Search for the cell housing the specified text and yield its (x, y) center coordinate. 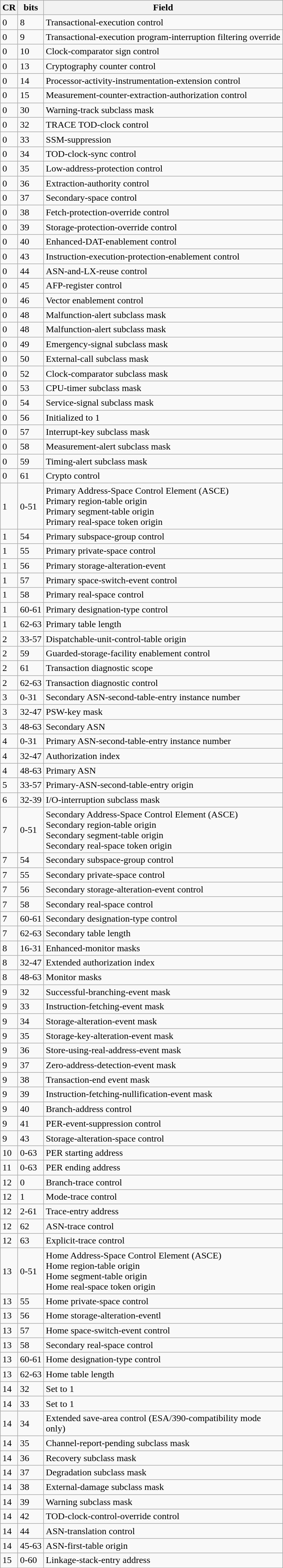
49 (31, 344)
Primary storage-alteration-event (163, 566)
Storage-protection-override control (163, 227)
Dispatchable-unit-control-table origin (163, 639)
53 (31, 388)
PER starting address (163, 1153)
ASN-first-table origin (163, 1546)
Primary private-space control (163, 551)
16-31 (31, 948)
Instruction-fetching-event mask (163, 1007)
Primary designation-type control (163, 609)
CR (9, 8)
Extended save-area control (ESA/390-compatibility modeonly) (163, 1423)
Secondary Address-Space Control Element (ASCE)Secondary region-table originSecondary segment-table originSecondary real-space token origin (163, 830)
Vector enablement control (163, 300)
Linkage-stack-entry address (163, 1560)
Low-address-protection control (163, 168)
CPU-timer subclass mask (163, 388)
Degradation subclass mask (163, 1473)
Storage-alteration-space control (163, 1138)
Home Address-Space Control Element (ASCE)Home region-table originHome segment-table originHome real-space token origin (163, 1271)
52 (31, 373)
Branch-address control (163, 1109)
46 (31, 300)
Emergency-signal subclass mask (163, 344)
Extended authorization index (163, 963)
Primary Address-Space Control Element (ASCE)Primary region-table originPrimary segment-table originPrimary real-space token origin (163, 506)
Transaction-end event mask (163, 1080)
Store-using-real-address-event mask (163, 1050)
30 (31, 110)
Primary real-space control (163, 595)
Interrupt-key subclass mask (163, 432)
PER ending address (163, 1167)
TOD-clock-control-override control (163, 1516)
0-60 (31, 1560)
Field (163, 8)
SSM-suppression (163, 139)
41 (31, 1124)
5 (9, 785)
Home private-space control (163, 1301)
Secondary ASN (163, 727)
Timing-alert subclass mask (163, 461)
Enhanced-DAT-enablement control (163, 242)
Transaction diagnostic control (163, 682)
Secondary designation-type control (163, 919)
Authorization index (163, 756)
Secondary table length (163, 933)
Initialized to 1 (163, 417)
Secondary subspace-group control (163, 860)
Home table length (163, 1374)
Zero-address-detection-event mask (163, 1065)
Processor-activity-instrumentation-extension control (163, 81)
11 (9, 1167)
45-63 (31, 1546)
Explicit-trace control (163, 1241)
Recovery subclass mask (163, 1458)
External-call subclass mask (163, 359)
42 (31, 1516)
Transactional-execution program-interruption filtering override (163, 37)
Transactional-execution control (163, 22)
Measurement-alert subclass mask (163, 447)
Guarded-storage-facility enablement control (163, 653)
63 (31, 1241)
6 (9, 800)
Primary table length (163, 624)
Instruction-fetching-nullification-event mask (163, 1094)
Primary-ASN-second-table-entry origin (163, 785)
Warning subclass mask (163, 1502)
Crypto control (163, 476)
TOD-clock-sync control (163, 154)
Branch-trace control (163, 1182)
Secondary-space control (163, 198)
Measurement-counter-extraction-authorization control (163, 95)
Secondary ASN-second-table-entry instance number (163, 697)
bits (31, 8)
Instruction-execution-protection-enablement control (163, 256)
Home space-switch-event control (163, 1330)
Successful-branching-event mask (163, 992)
Clock-comparator sign control (163, 52)
Primary space-switch-event control (163, 580)
50 (31, 359)
Storage-alteration-event mask (163, 1021)
Transaction diagnostic scope (163, 668)
62 (31, 1226)
Service-signal subclass mask (163, 403)
32-39 (31, 800)
45 (31, 286)
Storage-key-alteration-event mask (163, 1036)
Secondary storage-alteration-event control (163, 889)
Warning-track subclass mask (163, 110)
2-61 (31, 1212)
Channel-report-pending subclass mask (163, 1443)
External-damage subclass mask (163, 1487)
AFP-register control (163, 286)
Monitor masks (163, 977)
ASN-and-LX-reuse control (163, 271)
Home designation-type control (163, 1360)
PSW-key mask (163, 712)
Primary subspace-group control (163, 536)
ASN-trace control (163, 1226)
Clock-comparator subclass mask (163, 373)
Primary ASN (163, 771)
I/O-interruption subclass mask (163, 800)
ASN-translation control (163, 1531)
Cryptography counter control (163, 66)
Extraction-authority control (163, 183)
Mode-trace control (163, 1197)
Secondary private-space control (163, 875)
TRACE TOD-clock control (163, 125)
Enhanced-monitor masks (163, 948)
Fetch-protection-override control (163, 213)
Primary ASN-second-table-entry instance number (163, 741)
PER-event-suppression control (163, 1124)
Trace-entry address (163, 1212)
Home storage-alteration-eventl (163, 1316)
